Output the (X, Y) coordinate of the center of the cell containing the given text.  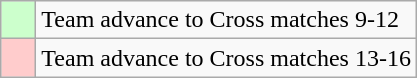
Team advance to Cross matches 13-16 (226, 58)
Team advance to Cross matches 9-12 (226, 20)
